Search for the cell housing the specified text and yield its (x, y) center coordinate. 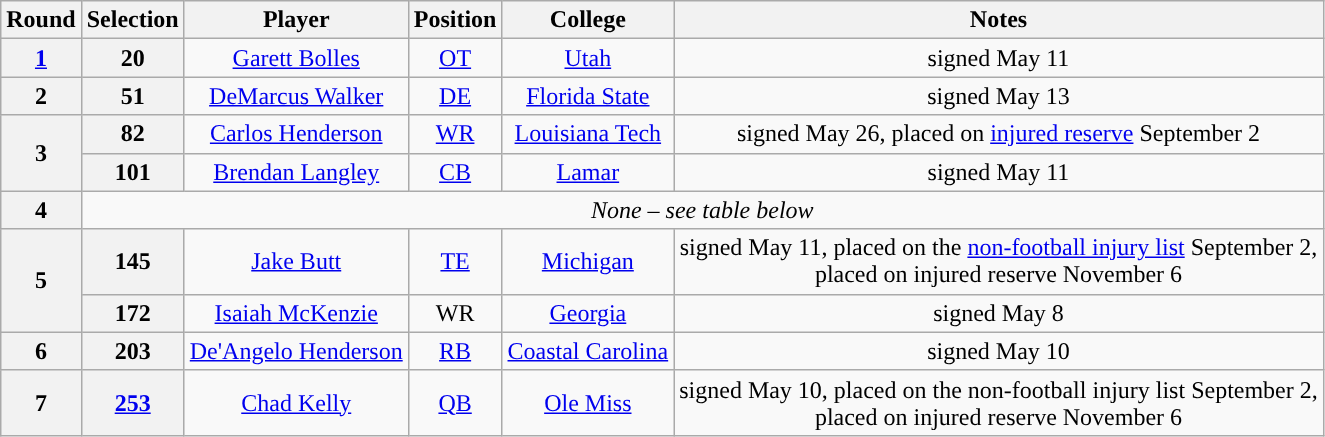
145 (132, 262)
Coastal Carolina (588, 351)
Notes (999, 20)
Round (41, 20)
Selection (132, 20)
Brendan Langley (296, 172)
51 (132, 96)
RB (455, 351)
DE (455, 96)
QB (455, 402)
Ole Miss (588, 402)
signed May 8 (999, 313)
7 (41, 402)
signed May 26, placed on injured reserve September 2 (999, 134)
Isaiah McKenzie (296, 313)
Louisiana Tech (588, 134)
6 (41, 351)
20 (132, 58)
Jake Butt (296, 262)
Garett Bolles (296, 58)
Utah (588, 58)
Player (296, 20)
Florida State (588, 96)
82 (132, 134)
Chad Kelly (296, 402)
Position (455, 20)
Carlos Henderson (296, 134)
5 (41, 280)
172 (132, 313)
2 (41, 96)
253 (132, 402)
signed May 11, placed on the non-football injury list September 2,placed on injured reserve November 6 (999, 262)
Georgia (588, 313)
None – see table below (702, 210)
signed May 10, placed on the non-football injury list September 2,placed on injured reserve November 6 (999, 402)
Lamar (588, 172)
De'Angelo Henderson (296, 351)
1 (41, 58)
signed May 13 (999, 96)
TE (455, 262)
DeMarcus Walker (296, 96)
3 (41, 153)
College (588, 20)
101 (132, 172)
4 (41, 210)
CB (455, 172)
203 (132, 351)
OT (455, 58)
signed May 10 (999, 351)
Michigan (588, 262)
